Find where the given text appears and provide that cell's center as (x, y) coordinate. 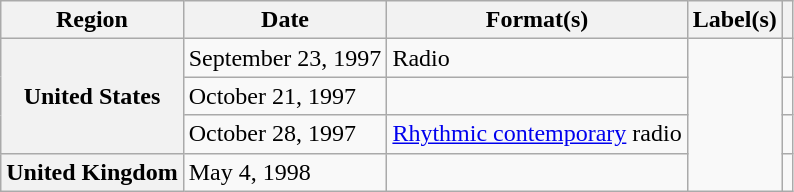
May 4, 1998 (285, 172)
Label(s) (734, 20)
Date (285, 20)
September 23, 1997 (285, 58)
Rhythmic contemporary radio (537, 134)
United States (92, 96)
October 21, 1997 (285, 96)
Radio (537, 58)
Format(s) (537, 20)
Region (92, 20)
United Kingdom (92, 172)
October 28, 1997 (285, 134)
